Pinpoint the cell where the given text exists, returning its (X, Y) midpoint coordinate. 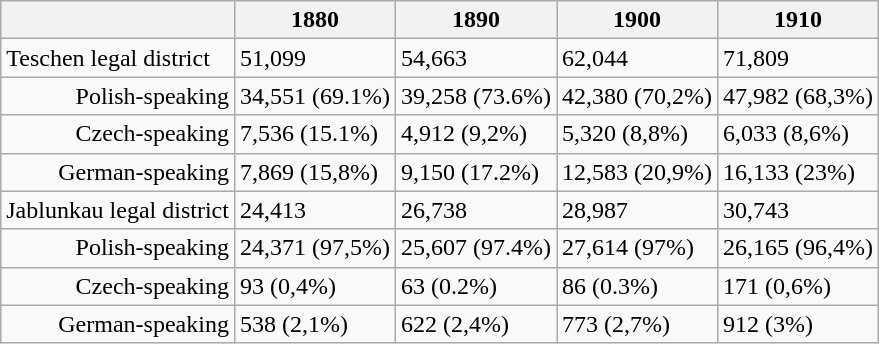
Teschen legal district (118, 58)
24,371 (97,5%) (314, 248)
7,869 (15,8%) (314, 172)
34,551 (69.1%) (314, 96)
62,044 (636, 58)
Jablunkau legal district (118, 210)
7,536 (15.1%) (314, 134)
63 (0.2%) (476, 286)
1910 (798, 20)
51,099 (314, 58)
4,912 (9,2%) (476, 134)
6,033 (8,6%) (798, 134)
86 (0.3%) (636, 286)
42,380 (70,2%) (636, 96)
24,413 (314, 210)
171 (0,6%) (798, 286)
26,738 (476, 210)
1890 (476, 20)
773 (2,7%) (636, 324)
1880 (314, 20)
538 (2,1%) (314, 324)
16,133 (23%) (798, 172)
5,320 (8,8%) (636, 134)
30,743 (798, 210)
47,982 (68,3%) (798, 96)
26,165 (96,4%) (798, 248)
39,258 (73.6%) (476, 96)
54,663 (476, 58)
93 (0,4%) (314, 286)
12,583 (20,9%) (636, 172)
1900 (636, 20)
25,607 (97.4%) (476, 248)
622 (2,4%) (476, 324)
912 (3%) (798, 324)
71,809 (798, 58)
9,150 (17.2%) (476, 172)
28,987 (636, 210)
27,614 (97%) (636, 248)
